Locate the cell with the specified text and output its [X, Y] center coordinate. 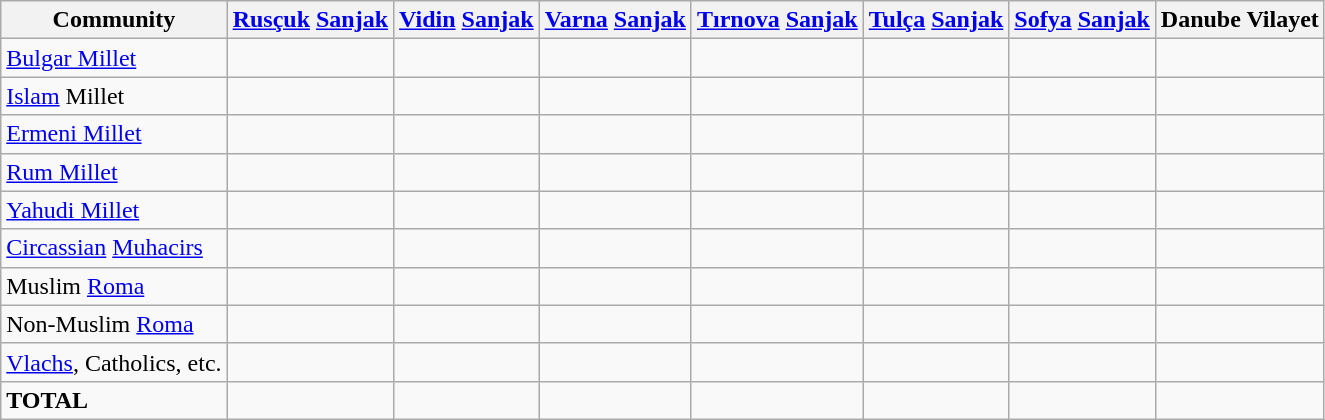
Vidin Sanjak [467, 20]
Varna Sanjak [615, 20]
Tırnova Sanjak [777, 20]
Community [114, 20]
Ermeni Millet [114, 134]
Circassian Muhacirs [114, 248]
Sofya Sanjak [1082, 20]
Bulgar Millet [114, 58]
Vlachs, Catholics, etc. [114, 362]
Muslim Roma [114, 286]
Rum Millet [114, 172]
Non-Muslim Roma [114, 324]
Rusçuk Sanjak [310, 20]
Yahudi Millet [114, 210]
TOTAL [114, 400]
Islam Millet [114, 96]
Tulça Sanjak [936, 20]
Danube Vilayet [1240, 20]
